Find where the given text appears and provide that cell's center as [X, Y] coordinate. 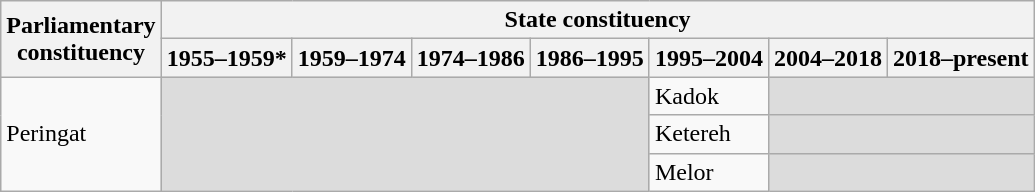
Peringat [81, 134]
1959–1974 [352, 58]
1974–1986 [470, 58]
1986–1995 [590, 58]
1955–1959* [226, 58]
2004–2018 [828, 58]
1995–2004 [708, 58]
2018–present [960, 58]
Ketereh [708, 134]
Kadok [708, 96]
Parliamentaryconstituency [81, 39]
Melor [708, 172]
State constituency [598, 20]
